From the cell containing the given text, extract its center point as (x, y) coordinate. 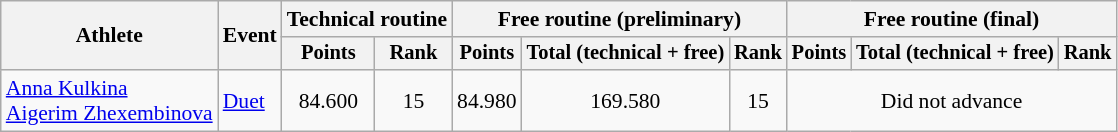
Did not advance (952, 100)
Athlete (110, 36)
Duet (250, 100)
Free routine (final) (952, 19)
Technical routine (367, 19)
Free routine (preliminary) (620, 19)
Event (250, 36)
Anna KulkinaAigerim Zhexembinova (110, 100)
169.580 (626, 100)
84.600 (328, 100)
84.980 (486, 100)
